From the cell containing the given text, extract its center point as [X, Y] coordinate. 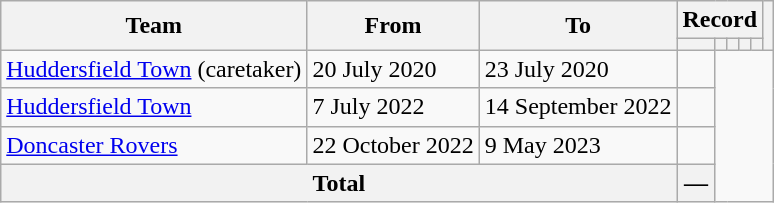
Total [339, 183]
From [393, 26]
9 May 2023 [578, 145]
Huddersfield Town [154, 107]
14 September 2022 [578, 107]
— [696, 183]
7 July 2022 [393, 107]
23 July 2020 [578, 69]
Team [154, 26]
Huddersfield Town (caretaker) [154, 69]
22 October 2022 [393, 145]
Doncaster Rovers [154, 145]
20 July 2020 [393, 69]
Record [720, 20]
To [578, 26]
